Return the (X, Y) coordinate for the center point of the cell that contains the specified text.  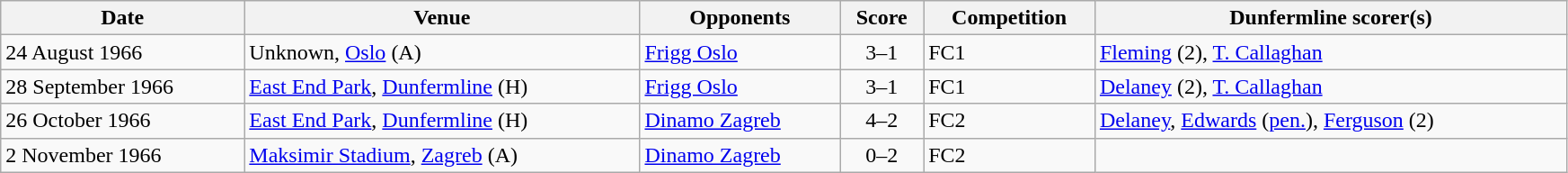
2 November 1966 (122, 155)
28 September 1966 (122, 86)
Fleming (2), T. Callaghan (1330, 52)
Delaney, Edwards (pen.), Ferguson (2) (1330, 121)
24 August 1966 (122, 52)
Opponents (740, 18)
Unknown, Oslo (A) (442, 52)
Maksimir Stadium, Zagreb (A) (442, 155)
Venue (442, 18)
Delaney (2), T. Callaghan (1330, 86)
Dunfermline scorer(s) (1330, 18)
Score (882, 18)
Date (122, 18)
Competition (1010, 18)
26 October 1966 (122, 121)
0–2 (882, 155)
4–2 (882, 121)
